Search for the cell housing the specified text and yield its (x, y) center coordinate. 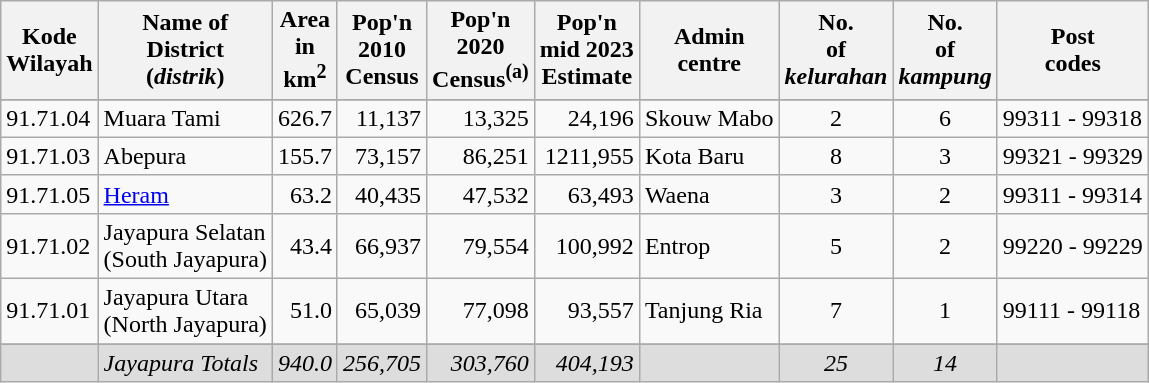
Heram (185, 194)
79,554 (481, 246)
51.0 (304, 312)
Kota Baru (709, 156)
Waena (709, 194)
940.0 (304, 363)
Name ofDistrict(distrik) (185, 50)
91.71.01 (50, 312)
91.71.05 (50, 194)
Pop'n 2020Census(a) (481, 50)
47,532 (481, 194)
Kode Wilayah (50, 50)
99111 - 99118 (1072, 312)
303,760 (481, 363)
66,937 (382, 246)
Entrop (709, 246)
1211,955 (586, 156)
Area inkm2 (304, 50)
99311 - 99318 (1072, 118)
63,493 (586, 194)
Jayapura Totals (185, 363)
99220 - 99229 (1072, 246)
Tanjung Ria (709, 312)
No.ofkelurahan (836, 50)
25 (836, 363)
6 (945, 118)
8 (836, 156)
43.4 (304, 246)
Pop'n mid 2023Estimate (586, 50)
14 (945, 363)
7 (836, 312)
91.71.02 (50, 246)
404,193 (586, 363)
91.71.04 (50, 118)
155.7 (304, 156)
73,157 (382, 156)
77,098 (481, 312)
Admincentre (709, 50)
91.71.03 (50, 156)
No.ofkampung (945, 50)
Abepura (185, 156)
Jayapura Utara (North Jayapura) (185, 312)
99321 - 99329 (1072, 156)
13,325 (481, 118)
1 (945, 312)
11,137 (382, 118)
5 (836, 246)
Postcodes (1072, 50)
Pop'n 2010Census (382, 50)
Skouw Mabo (709, 118)
93,557 (586, 312)
100,992 (586, 246)
256,705 (382, 363)
40,435 (382, 194)
86,251 (481, 156)
24,196 (586, 118)
63.2 (304, 194)
Muara Tami (185, 118)
Jayapura Selatan (South Jayapura) (185, 246)
99311 - 99314 (1072, 194)
65,039 (382, 312)
626.7 (304, 118)
